Return (x, y) of the center of cell containing provided text 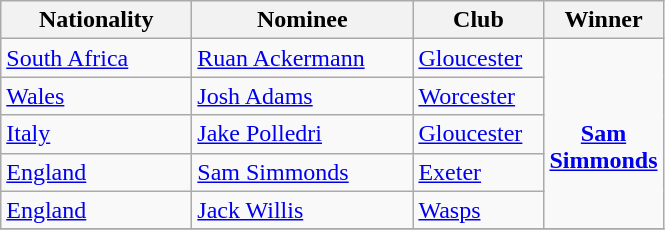
Exeter (478, 172)
Worcester (478, 96)
Club (478, 20)
Nominee (302, 20)
Jake Polledri (302, 134)
Wales (96, 96)
Winner (604, 20)
Nationality (96, 20)
Wasps (478, 210)
South Africa (96, 58)
Italy (96, 134)
Josh Adams (302, 96)
Jack Willis (302, 210)
Ruan Ackermann (302, 58)
